Pinpoint the cell where the given text exists, returning its (X, Y) midpoint coordinate. 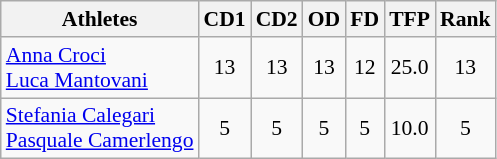
Stefania CalegariPasquale Camerlengo (100, 128)
Anna CrociLuca Mantovani (100, 68)
FD (364, 19)
OD (324, 19)
CD2 (277, 19)
25.0 (410, 68)
10.0 (410, 128)
12 (364, 68)
Athletes (100, 19)
Rank (466, 19)
TFP (410, 19)
CD1 (225, 19)
